Find where the given text appears and provide that cell's center as [x, y] coordinate. 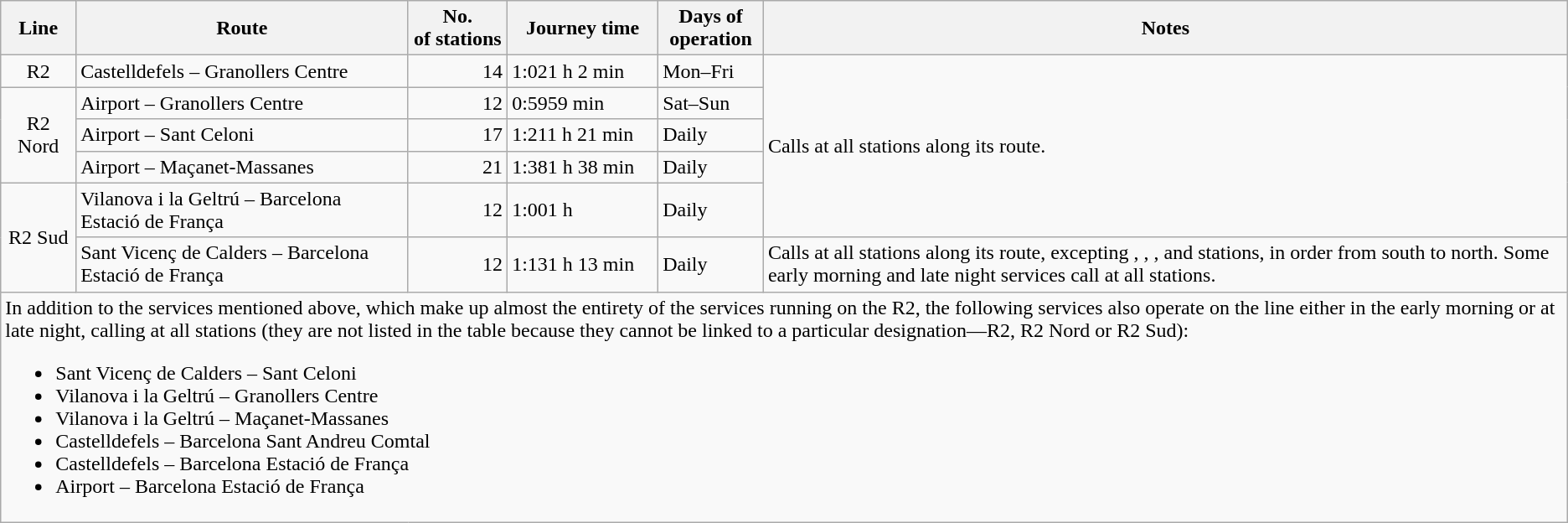
14 [457, 71]
Notes [1165, 28]
Line [39, 28]
Vilanova i la Geltrú – Barcelona Estació de França [242, 210]
R2 [39, 71]
Mon–Fri [711, 71]
Castelldefels – Granollers Centre [242, 71]
Days of operation [711, 28]
Airport – Granollers Centre [242, 103]
Route [242, 28]
R2 Sud [39, 237]
0:5959 min [583, 103]
No. of stations [457, 28]
Calls at all stations along its route. [1165, 146]
1:001 h [583, 210]
Journey time [583, 28]
1:131 h 13 min [583, 265]
Sant Vicenç de Calders – Barcelona Estació de França [242, 265]
Airport – Maçanet-Massanes [242, 167]
1:021 h 2 min [583, 71]
1:381 h 38 min [583, 167]
R2 Nord [39, 135]
1:211 h 21 min [583, 135]
Sat–Sun [711, 103]
17 [457, 135]
21 [457, 167]
Airport – Sant Celoni [242, 135]
